Provide the [X, Y] coordinate of the cell's center where the given text is located.  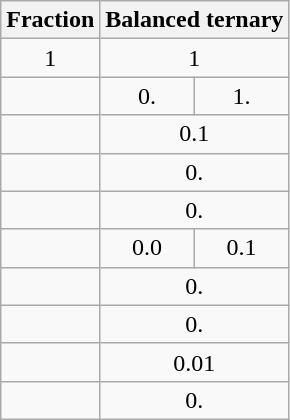
Balanced ternary [194, 20]
0.0 [148, 248]
1. [242, 96]
0.01 [194, 362]
Fraction [50, 20]
